Pinpoint the cell where the given text exists, returning its [X, Y] midpoint coordinate. 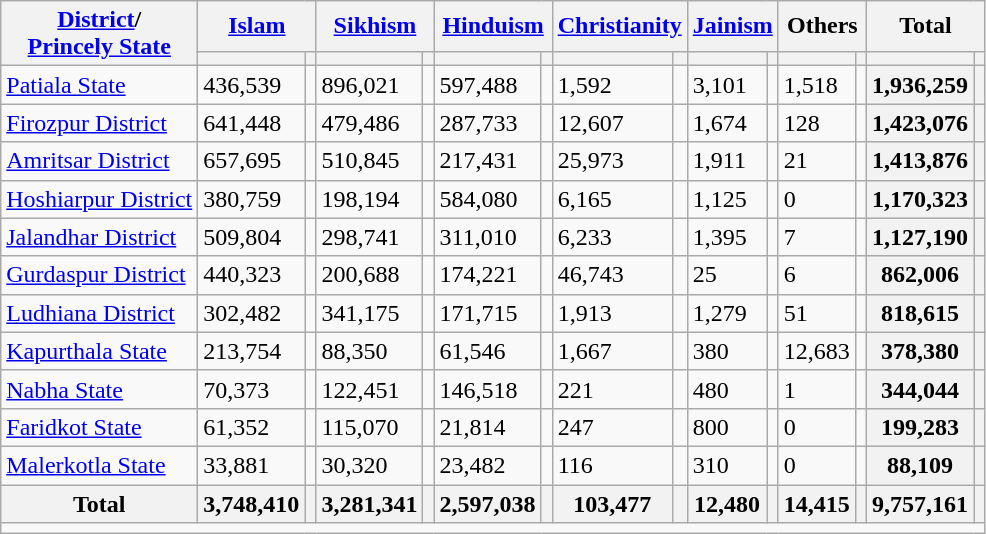
21 [816, 161]
Faridkot State [100, 427]
6 [816, 275]
200,688 [370, 275]
221 [612, 389]
70,373 [252, 389]
380 [727, 351]
30,320 [370, 465]
171,715 [488, 313]
Firozpur District [100, 123]
247 [612, 427]
1,127,190 [920, 237]
21,814 [488, 427]
3,101 [727, 85]
Sikhism [375, 26]
1,423,076 [920, 123]
103,477 [612, 503]
Nabha State [100, 389]
217,431 [488, 161]
Ludhiana District [100, 313]
341,175 [370, 313]
146,518 [488, 389]
District/Princely State [100, 34]
298,741 [370, 237]
3,748,410 [252, 503]
657,695 [252, 161]
510,845 [370, 161]
1,911 [727, 161]
1,125 [727, 199]
344,044 [920, 389]
800 [727, 427]
1 [816, 389]
14,415 [816, 503]
436,539 [252, 85]
1,170,323 [920, 199]
378,380 [920, 351]
Gurdaspur District [100, 275]
198,194 [370, 199]
1,913 [612, 313]
12,683 [816, 351]
310 [727, 465]
Jalandhar District [100, 237]
1,279 [727, 313]
174,221 [488, 275]
Amritsar District [100, 161]
122,451 [370, 389]
479,486 [370, 123]
Christianity [620, 26]
23,482 [488, 465]
896,021 [370, 85]
46,743 [612, 275]
61,352 [252, 427]
88,350 [370, 351]
1,395 [727, 237]
2,597,038 [488, 503]
311,010 [488, 237]
116 [612, 465]
51 [816, 313]
287,733 [488, 123]
115,070 [370, 427]
862,006 [920, 275]
380,759 [252, 199]
1,667 [612, 351]
12,480 [727, 503]
3,281,341 [370, 503]
1,518 [816, 85]
25 [727, 275]
818,615 [920, 313]
Others [822, 26]
Patiala State [100, 85]
Hoshiarpur District [100, 199]
6,233 [612, 237]
7 [816, 237]
1,592 [612, 85]
33,881 [252, 465]
440,323 [252, 275]
25,973 [612, 161]
1,413,876 [920, 161]
Jainism [732, 26]
Islam [257, 26]
509,804 [252, 237]
61,546 [488, 351]
213,754 [252, 351]
584,080 [488, 199]
199,283 [920, 427]
Hinduism [493, 26]
1,936,259 [920, 85]
597,488 [488, 85]
6,165 [612, 199]
9,757,161 [920, 503]
480 [727, 389]
12,607 [612, 123]
302,482 [252, 313]
Kapurthala State [100, 351]
641,448 [252, 123]
128 [816, 123]
88,109 [920, 465]
Malerkotla State [100, 465]
1,674 [727, 123]
